Extract the [x, y] coordinate from the center of the cell holding the provided text.  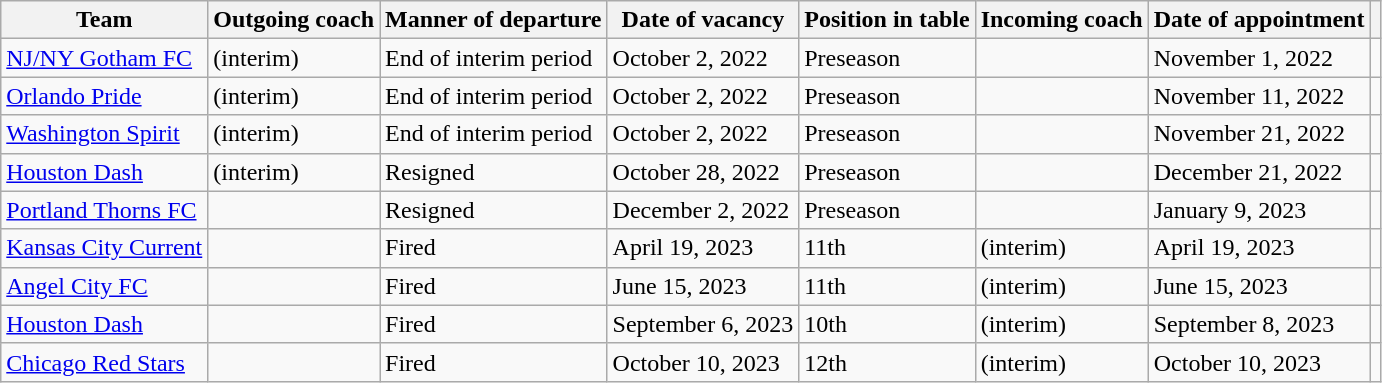
December 2, 2022 [703, 210]
NJ/NY Gotham FC [104, 58]
Angel City FC [104, 286]
Date of appointment [1259, 20]
Outgoing coach [294, 20]
Date of vacancy [703, 20]
Chicago Red Stars [104, 362]
Position in table [887, 20]
December 21, 2022 [1259, 172]
Team [104, 20]
Portland Thorns FC [104, 210]
Manner of departure [494, 20]
Incoming coach [1062, 20]
Kansas City Current [104, 248]
Orlando Pride [104, 96]
November 1, 2022 [1259, 58]
January 9, 2023 [1259, 210]
September 6, 2023 [703, 324]
Washington Spirit [104, 134]
October 28, 2022 [703, 172]
November 11, 2022 [1259, 96]
12th [887, 362]
November 21, 2022 [1259, 134]
10th [887, 324]
September 8, 2023 [1259, 324]
